Return the (X, Y) coordinate for the center point of the cell that contains the specified text.  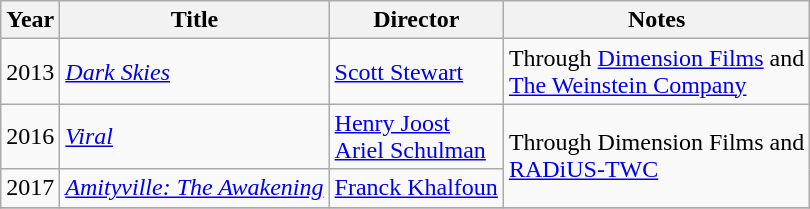
Henry JoostAriel Schulman (416, 136)
2016 (30, 136)
Viral (194, 136)
Through Dimension Films andThe Weinstein Company (656, 72)
2013 (30, 72)
Scott Stewart (416, 72)
Through Dimension Films andRADiUS-TWC (656, 156)
Dark Skies (194, 72)
Notes (656, 20)
Director (416, 20)
2017 (30, 188)
Amityville: The Awakening (194, 188)
Title (194, 20)
Franck Khalfoun (416, 188)
Year (30, 20)
